Provide the (x, y) coordinate of the cell's center where the given text is located.  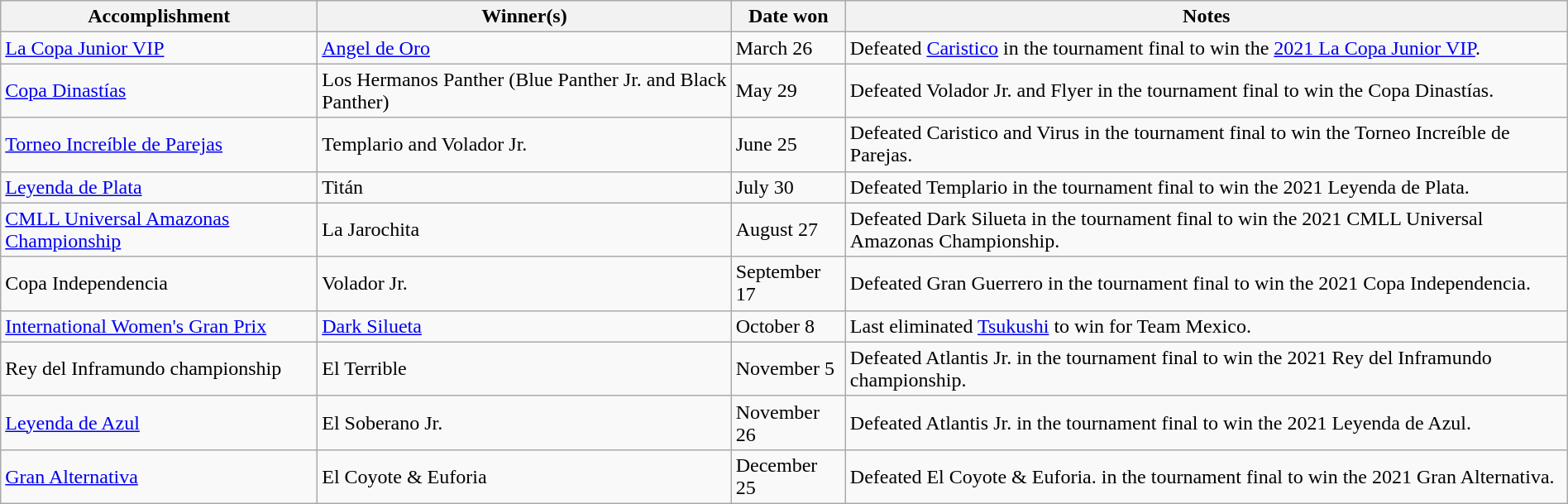
Templario and Volador Jr. (524, 144)
Leyenda de Plata (159, 187)
La Copa Junior VIP (159, 48)
Accomplishment (159, 17)
Gran Alternativa (159, 477)
Defeated Atlantis Jr. in the tournament final to win the 2021 Leyenda de Azul. (1206, 422)
El Coyote & Euforia (524, 477)
Defeated Caristico and Virus in the tournament final to win the Torneo Increíble de Parejas. (1206, 144)
Defeated Volador Jr. and Flyer in the tournament final to win the Copa Dinastías. (1206, 91)
Rey del Inframundo championship (159, 369)
November 26 (788, 422)
Copa Dinastías (159, 91)
October 8 (788, 326)
International Women's Gran Prix (159, 326)
Angel de Oro (524, 48)
December 25 (788, 477)
Date won (788, 17)
Defeated Dark Silueta in the tournament final to win the 2021 CMLL Universal Amazonas Championship. (1206, 230)
September 17 (788, 283)
Los Hermanos Panther (Blue Panther Jr. and Black Panther) (524, 91)
El Terrible (524, 369)
August 27 (788, 230)
Defeated Caristico in the tournament final to win the 2021 La Copa Junior VIP. (1206, 48)
Copa Independencia (159, 283)
March 26 (788, 48)
Volador Jr. (524, 283)
November 5 (788, 369)
Titán (524, 187)
July 30 (788, 187)
Torneo Increíble de Parejas (159, 144)
Defeated El Coyote & Euforia. in the tournament final to win the 2021 Gran Alternativa. (1206, 477)
Leyenda de Azul (159, 422)
Defeated Gran Guerrero in the tournament final to win the 2021 Copa Independencia. (1206, 283)
La Jarochita (524, 230)
CMLL Universal Amazonas Championship (159, 230)
El Soberano Jr. (524, 422)
Last eliminated Tsukushi to win for Team Mexico. (1206, 326)
Winner(s) (524, 17)
Dark Silueta (524, 326)
Defeated Templario in the tournament final to win the 2021 Leyenda de Plata. (1206, 187)
Notes (1206, 17)
May 29 (788, 91)
Defeated Atlantis Jr. in the tournament final to win the 2021 Rey del Inframundo championship. (1206, 369)
June 25 (788, 144)
